From the cell containing the given text, extract its center point as [X, Y] coordinate. 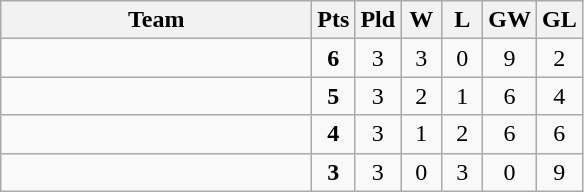
GW [510, 20]
GL [559, 20]
Pld [378, 20]
5 [334, 96]
W [422, 20]
L [462, 20]
Pts [334, 20]
Team [156, 20]
